Provide the [X, Y] coordinate of the cell's center where the given text is located.  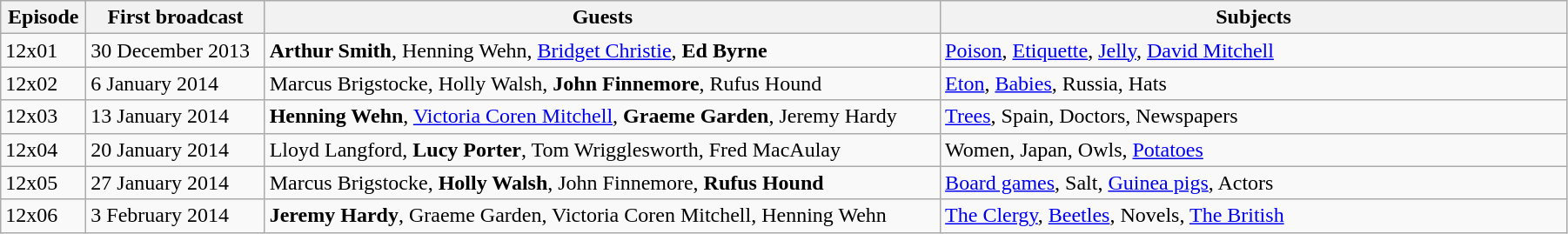
27 January 2014 [176, 183]
12x06 [44, 216]
20 January 2014 [176, 150]
Jeremy Hardy, Graeme Garden, Victoria Coren Mitchell, Henning Wehn [602, 216]
Lloyd Langford, Lucy Porter, Tom Wrigglesworth, Fred MacAulay [602, 150]
Episode [44, 17]
Guests [602, 17]
Subjects [1254, 17]
12x02 [44, 84]
Women, Japan, Owls, Potatoes [1254, 150]
Poison, Etiquette, Jelly, David Mitchell [1254, 50]
Arthur Smith, Henning Wehn, Bridget Christie, Ed Byrne [602, 50]
First broadcast [176, 17]
The Clergy, Beetles, Novels, The British [1254, 216]
12x01 [44, 50]
30 December 2013 [176, 50]
3 February 2014 [176, 216]
12x04 [44, 150]
12x03 [44, 117]
Eton, Babies, Russia, Hats [1254, 84]
6 January 2014 [176, 84]
Board games, Salt, Guinea pigs, Actors [1254, 183]
Henning Wehn, Victoria Coren Mitchell, Graeme Garden, Jeremy Hardy [602, 117]
12x05 [44, 183]
13 January 2014 [176, 117]
Trees, Spain, Doctors, Newspapers [1254, 117]
